Output the [x, y] coordinate of the center of the cell containing the given text.  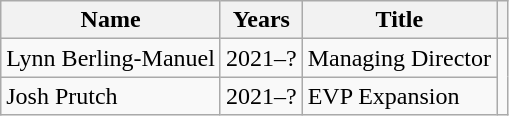
Title [399, 20]
Name [111, 20]
Lynn Berling-Manuel [111, 58]
Managing Director [399, 58]
Josh Prutch [111, 96]
Years [261, 20]
EVP Expansion [399, 96]
